Determine the [X, Y] coordinate at the center of the cell enclosing the given text.  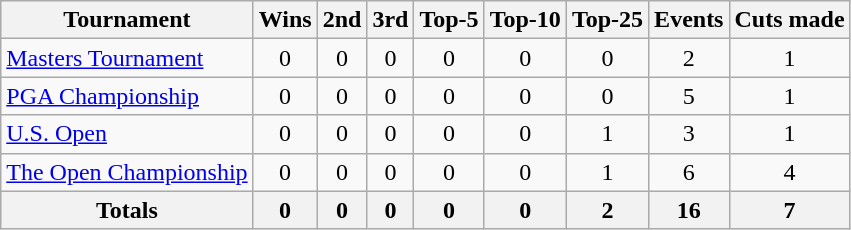
3rd [390, 20]
PGA Championship [127, 96]
2nd [342, 20]
16 [689, 210]
4 [790, 172]
The Open Championship [127, 172]
Top-5 [449, 20]
Top-10 [525, 20]
Cuts made [790, 20]
7 [790, 210]
Tournament [127, 20]
5 [689, 96]
Top-25 [607, 20]
U.S. Open [127, 134]
6 [689, 172]
3 [689, 134]
Masters Tournament [127, 58]
Wins [285, 20]
Events [689, 20]
Totals [127, 210]
